For the text-containing cell, return its midpoint in [x, y] coordinate format. 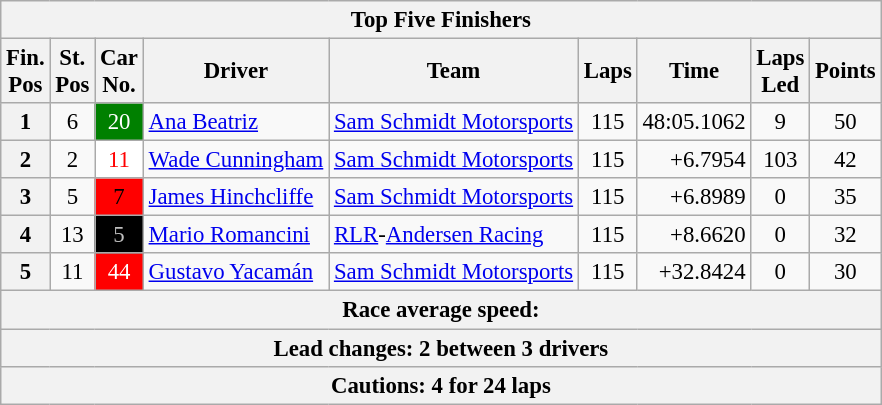
4 [26, 235]
+6.7954 [694, 160]
50 [846, 122]
44 [120, 273]
+32.8424 [694, 273]
Wade Cunningham [236, 160]
35 [846, 197]
9 [780, 122]
48:05.1062 [694, 122]
St.Pos [72, 72]
7 [120, 197]
Top Five Finishers [441, 20]
Gustavo Yacamán [236, 273]
1 [26, 122]
Laps [608, 72]
LapsLed [780, 72]
6 [72, 122]
103 [780, 160]
32 [846, 235]
42 [846, 160]
James Hinchcliffe [236, 197]
Driver [236, 72]
Cautions: 4 for 24 laps [441, 385]
Lead changes: 2 between 3 drivers [441, 348]
RLR-Andersen Racing [454, 235]
Race average speed: [441, 310]
Team [454, 72]
+6.8989 [694, 197]
Points [846, 72]
20 [120, 122]
Mario Romancini [236, 235]
Time [694, 72]
CarNo. [120, 72]
+8.6620 [694, 235]
13 [72, 235]
Ana Beatriz [236, 122]
Fin.Pos [26, 72]
3 [26, 197]
30 [846, 273]
